Scan for the cell matching the given text and deliver its [X, Y] coordinate at center. 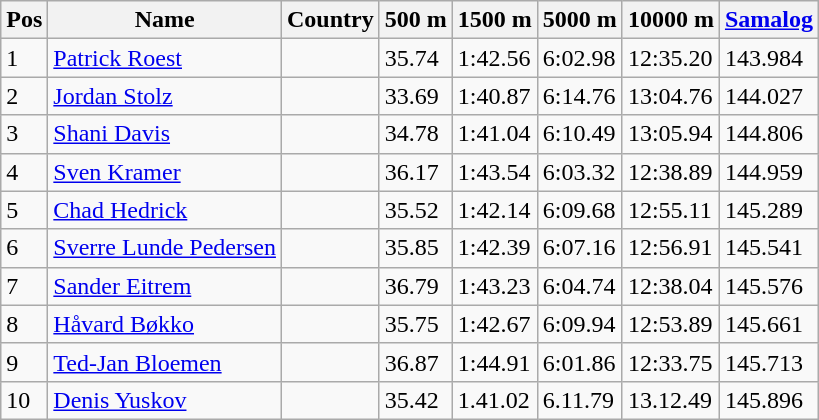
Denis Yuskov [165, 400]
10000 m [670, 20]
8 [24, 324]
Samalog [768, 20]
2 [24, 96]
1500 m [494, 20]
6:03.32 [580, 172]
4 [24, 172]
36.79 [416, 286]
Name [165, 20]
12:53.89 [670, 324]
Pos [24, 20]
35.52 [416, 210]
6:09.94 [580, 324]
6:07.16 [580, 248]
36.87 [416, 362]
143.984 [768, 58]
144.027 [768, 96]
13:04.76 [670, 96]
Patrick Roest [165, 58]
12:33.75 [670, 362]
12:38.89 [670, 172]
145.576 [768, 286]
13:05.94 [670, 134]
1:42.67 [494, 324]
35.74 [416, 58]
Country [330, 20]
Sven Kramer [165, 172]
12:56.91 [670, 248]
34.78 [416, 134]
145.541 [768, 248]
5 [24, 210]
6:01.86 [580, 362]
1:43.23 [494, 286]
6.11.79 [580, 400]
10 [24, 400]
9 [24, 362]
12:38.04 [670, 286]
6:10.49 [580, 134]
1:42.56 [494, 58]
7 [24, 286]
1:44.91 [494, 362]
35.75 [416, 324]
6:09.68 [580, 210]
144.959 [768, 172]
Chad Hedrick [165, 210]
33.69 [416, 96]
1 [24, 58]
1.41.02 [494, 400]
Sverre Lunde Pedersen [165, 248]
35.85 [416, 248]
13.12.49 [670, 400]
500 m [416, 20]
1:40.87 [494, 96]
36.17 [416, 172]
35.42 [416, 400]
1:43.54 [494, 172]
144.806 [768, 134]
12:55.11 [670, 210]
6 [24, 248]
Jordan Stolz [165, 96]
Shani Davis [165, 134]
145.289 [768, 210]
1:42.39 [494, 248]
145.896 [768, 400]
5000 m [580, 20]
1:41.04 [494, 134]
Håvard Bøkko [165, 324]
6:14.76 [580, 96]
Ted-Jan Bloemen [165, 362]
12:35.20 [670, 58]
6:02.98 [580, 58]
3 [24, 134]
6:04.74 [580, 286]
145.661 [768, 324]
1:42.14 [494, 210]
145.713 [768, 362]
Sander Eitrem [165, 286]
